From the cell containing the given text, extract its center point as [x, y] coordinate. 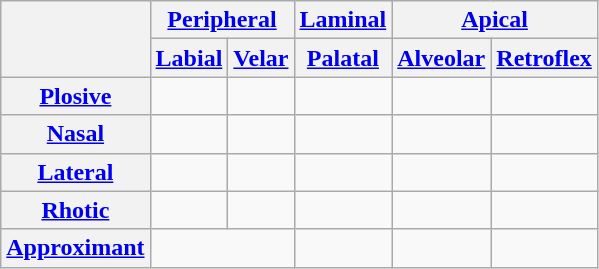
Labial [189, 58]
Rhotic [76, 210]
Apical [495, 20]
Alveolar [442, 58]
Velar [261, 58]
Approximant [76, 248]
Retroflex [544, 58]
Nasal [76, 134]
Plosive [76, 96]
Palatal [343, 58]
Peripheral [222, 20]
Laminal [343, 20]
Lateral [76, 172]
